Output the [x, y] coordinate of the center of the cell containing the given text.  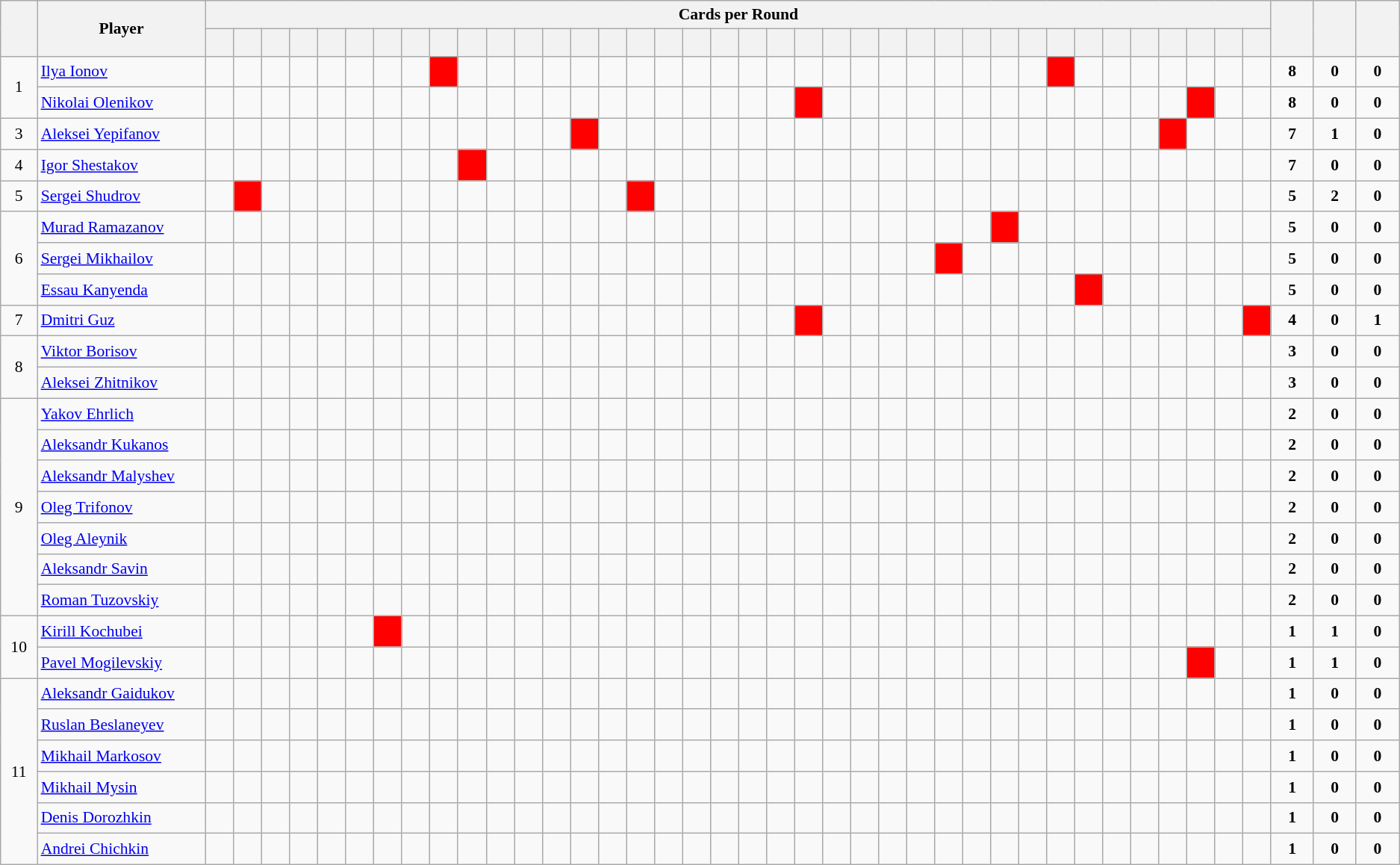
11 [19, 772]
Essau Kanyenda [122, 290]
Kirill Kochubei [122, 632]
Aleksandr Malyshev [122, 477]
Aleksandr Kukanos [122, 445]
Ruslan Beslaneyev [122, 725]
Aleksei Yepifanov [122, 134]
Sergei Shudrov [122, 196]
Pavel Mogilevskiy [122, 663]
Mikhail Mysin [122, 787]
Igor Shestakov [122, 165]
Aleksandr Savin [122, 569]
10 [19, 647]
9 [19, 506]
Roman Tuzovskiy [122, 601]
Dmitri Guz [122, 320]
Oleg Aleynik [122, 539]
Andrei Chichkin [122, 849]
Murad Ramazanov [122, 228]
Aleksei Zhitnikov [122, 383]
Denis Dorozhkin [122, 818]
Sergei Mikhailov [122, 258]
Yakov Ehrlich [122, 414]
Player [122, 28]
Cards per Round [739, 15]
Ilya Ionov [122, 72]
Mikhail Markosov [122, 756]
Aleksandr Gaidukov [122, 694]
Oleg Trifonov [122, 507]
Nikolai Olenikov [122, 103]
Viktor Borisov [122, 352]
6 [19, 258]
